Scan for the cell matching the given text and deliver its (X, Y) coordinate at center. 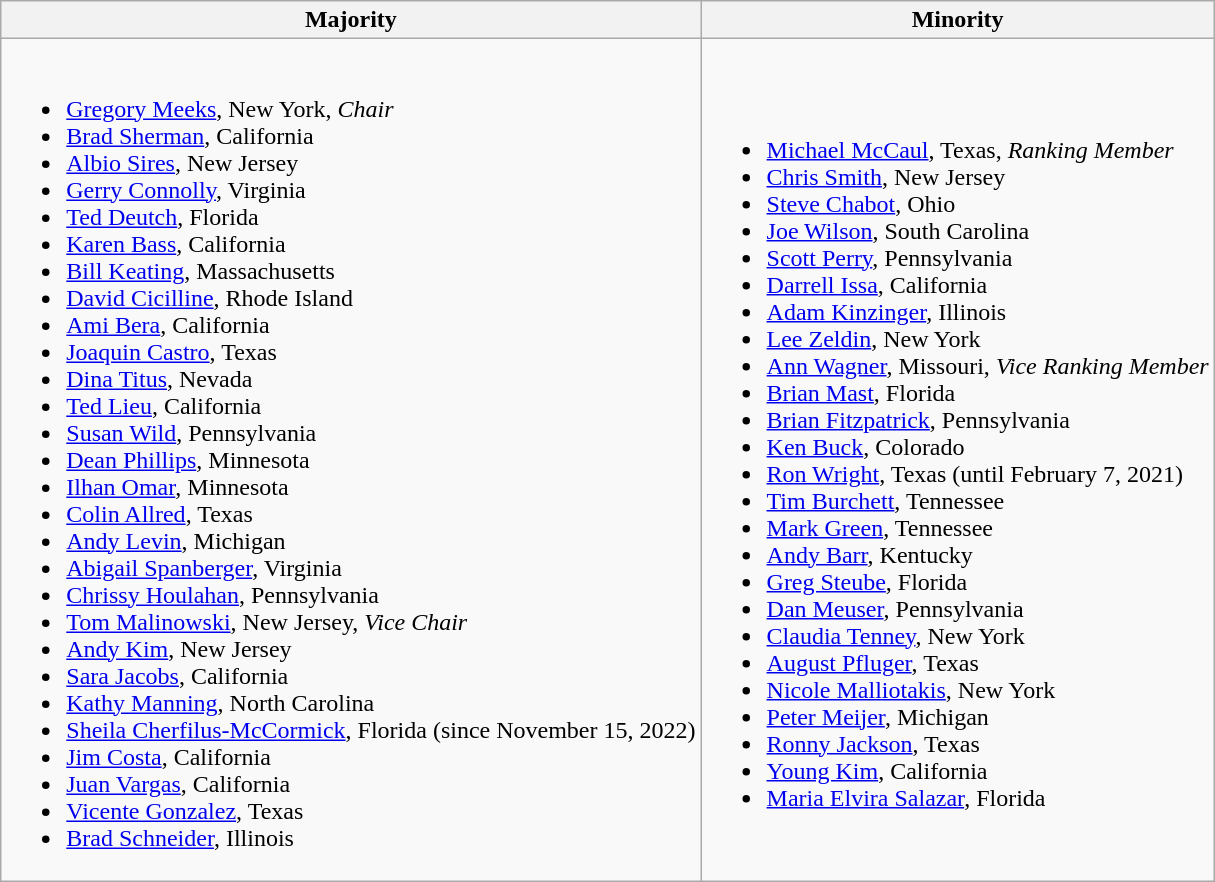
Minority (958, 20)
Majority (351, 20)
